Provide the (X, Y) coordinate of the cell's center where the given text is located.  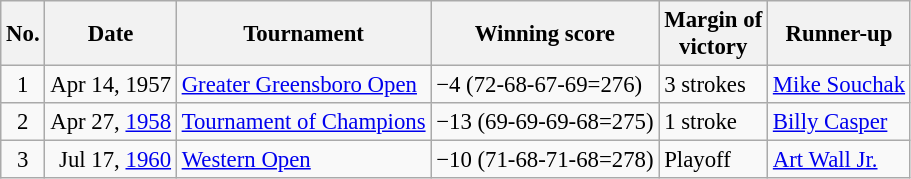
Apr 27, 1958 (110, 122)
Billy Casper (840, 122)
Runner-up (840, 34)
Greater Greensboro Open (304, 85)
−13 (69-69-69-68=275) (545, 122)
3 (23, 160)
3 strokes (714, 85)
−10 (71-68-71-68=278) (545, 160)
−4 (72-68-67-69=276) (545, 85)
Mike Souchak (840, 85)
Art Wall Jr. (840, 160)
1 stroke (714, 122)
Winning score (545, 34)
Western Open (304, 160)
2 (23, 122)
Date (110, 34)
Playoff (714, 160)
Margin ofvictory (714, 34)
1 (23, 85)
No. (23, 34)
Tournament (304, 34)
Jul 17, 1960 (110, 160)
Tournament of Champions (304, 122)
Apr 14, 1957 (110, 85)
